Return the (x, y) coordinate for the center point of the cell that contains the specified text.  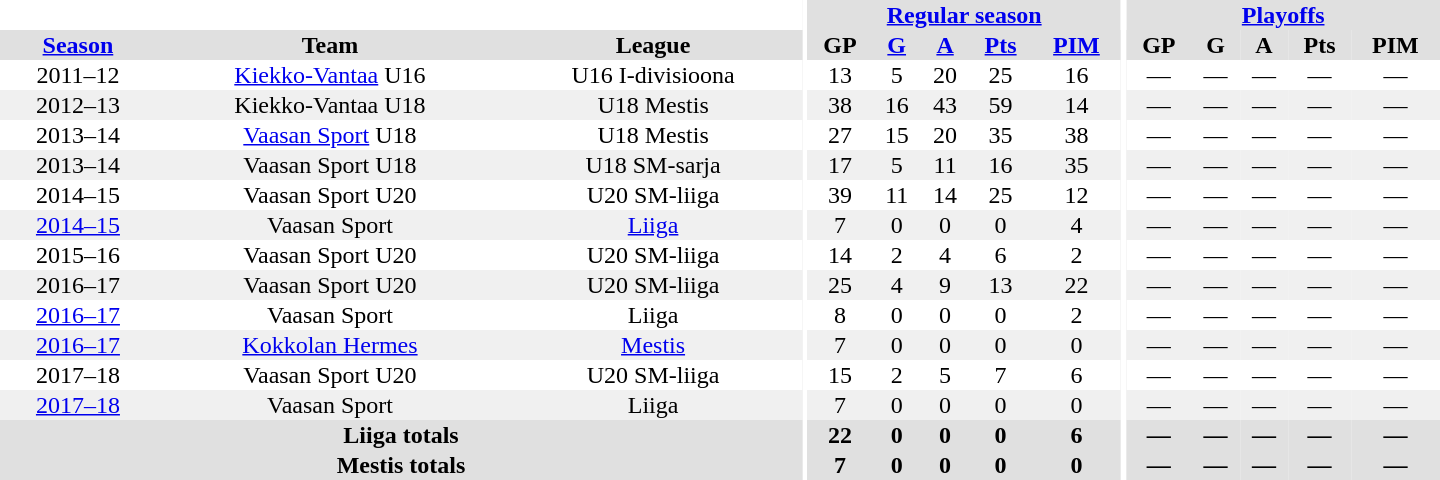
39 (840, 195)
U16 I-divisioona (653, 75)
8 (840, 315)
Kiekko-Vantaa U18 (330, 105)
Season (78, 45)
Kiekko-Vantaa U16 (330, 75)
Regular season (964, 15)
Liiga totals (401, 435)
Team (330, 45)
U18 SM-sarja (653, 165)
27 (840, 135)
12 (1076, 195)
League (653, 45)
2015–16 (78, 255)
2011–12 (78, 75)
Kokkolan Hermes (330, 345)
Mestis totals (401, 465)
Playoffs (1283, 15)
9 (945, 285)
59 (1000, 105)
Mestis (653, 345)
2012–13 (78, 105)
17 (840, 165)
43 (945, 105)
